Locate the cell with the specified text and output its (x, y) center coordinate. 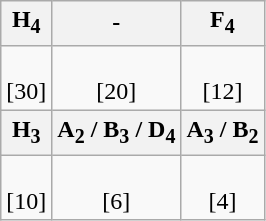
F4 (222, 23)
[4] (222, 186)
[10] (26, 186)
[6] (116, 186)
- (116, 23)
[20] (116, 78)
H3 (26, 132)
A3 / B2 (222, 132)
H4 (26, 23)
A2 / B3 / D4 (116, 132)
[12] (222, 78)
[30] (26, 78)
